From the cell containing the given text, extract its center point as [x, y] coordinate. 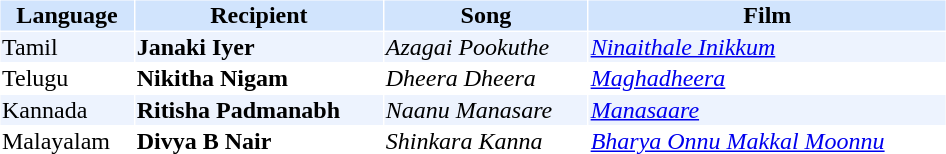
Kannada [66, 110]
Language [66, 15]
Ritisha Padmanabh [259, 110]
Janaki Iyer [259, 47]
Film [767, 15]
Recipient [259, 15]
Naanu Manasare [486, 110]
Manasaare [767, 110]
Maghadheera [767, 79]
Song [486, 15]
Telugu [66, 79]
Ninaithale Inikkum [767, 47]
Tamil [66, 47]
Nikitha Nigam [259, 79]
Azagai Pookuthe [486, 47]
Dheera Dheera [486, 79]
